Detect which cell encompasses the target text, then output its (x, y) center coordinate. 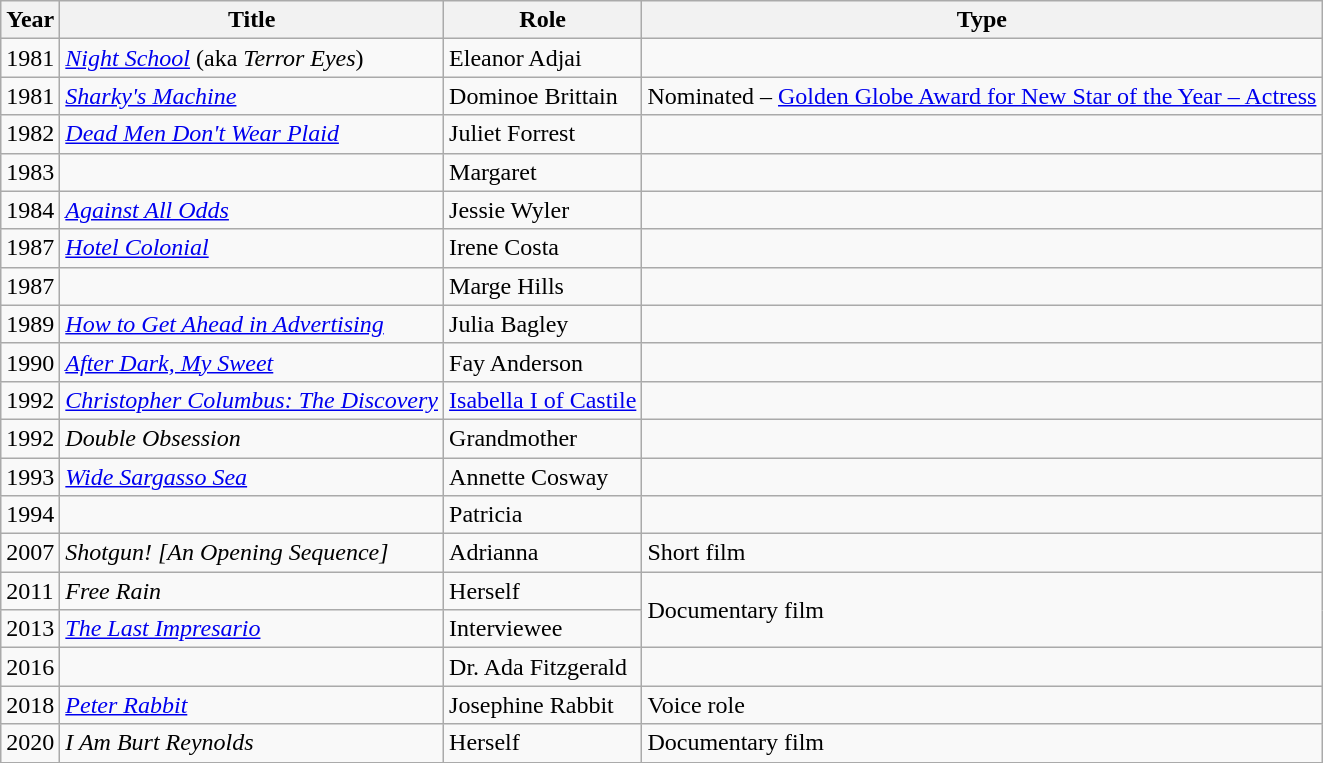
Night School (aka Terror Eyes) (252, 58)
Type (982, 20)
Isabella I of Castile (543, 400)
Interviewee (543, 629)
1984 (30, 210)
2016 (30, 667)
Double Obsession (252, 438)
Hotel Colonial (252, 248)
Christopher Columbus: The Discovery (252, 400)
1983 (30, 172)
1990 (30, 362)
Wide Sargasso Sea (252, 477)
Eleanor Adjai (543, 58)
Marge Hills (543, 286)
Julia Bagley (543, 324)
Josephine Rabbit (543, 705)
Role (543, 20)
1993 (30, 477)
Dead Men Don't Wear Plaid (252, 134)
Peter Rabbit (252, 705)
Year (30, 20)
Dr. Ada Fitzgerald (543, 667)
Fay Anderson (543, 362)
Patricia (543, 515)
How to Get Ahead in Advertising (252, 324)
Shotgun! [An Opening Sequence] (252, 553)
I Am Burt Reynolds (252, 743)
Against All Odds (252, 210)
2007 (30, 553)
2018 (30, 705)
Margaret (543, 172)
1982 (30, 134)
Juliet Forrest (543, 134)
Sharky's Machine (252, 96)
Dominoe Brittain (543, 96)
1994 (30, 515)
1989 (30, 324)
2013 (30, 629)
Annette Cosway (543, 477)
Adrianna (543, 553)
2020 (30, 743)
After Dark, My Sweet (252, 362)
Jessie Wyler (543, 210)
The Last Impresario (252, 629)
Free Rain (252, 591)
Voice role (982, 705)
Short film (982, 553)
Grandmother (543, 438)
Title (252, 20)
Irene Costa (543, 248)
Nominated – Golden Globe Award for New Star of the Year – Actress (982, 96)
2011 (30, 591)
